Output the [X, Y] coordinate of the center of the cell containing the given text.  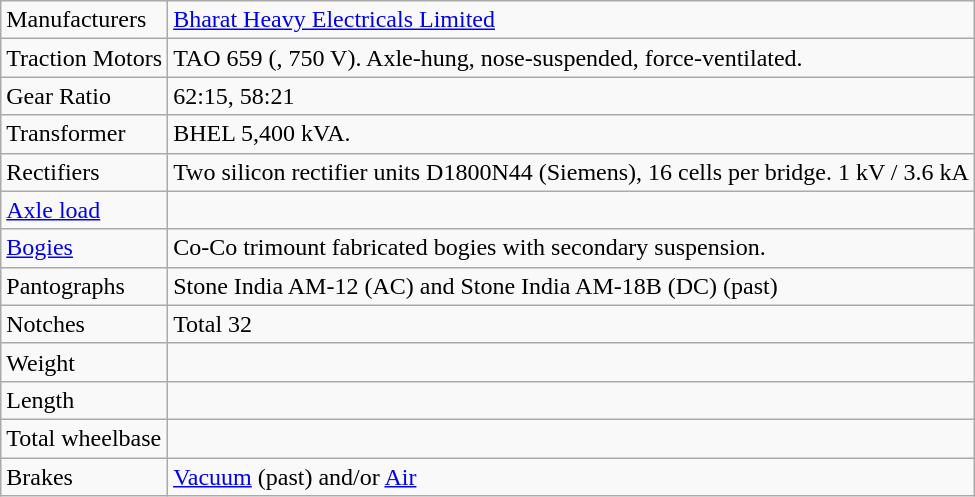
Manufacturers [84, 20]
Bharat Heavy Electricals Limited [572, 20]
Length [84, 400]
Notches [84, 324]
Total 32 [572, 324]
Gear Ratio [84, 96]
Transformer [84, 134]
BHEL 5,400 kVA. [572, 134]
Brakes [84, 477]
Co-Co trimount fabricated bogies with secondary suspension. [572, 248]
Pantographs [84, 286]
Total wheelbase [84, 438]
Bogies [84, 248]
TAO 659 (, 750 V). Axle-hung, nose-suspended, force-ventilated. [572, 58]
Weight [84, 362]
Rectifiers [84, 172]
Stone India AM-12 (AC) and Stone India AM-18B (DC) (past) [572, 286]
Axle load [84, 210]
Vacuum (past) and/or Air [572, 477]
62:15, 58:21 [572, 96]
Two silicon rectifier units D1800N44 (Siemens), 16 cells per bridge. 1 kV / 3.6 kA [572, 172]
Traction Motors [84, 58]
